Search for the cell housing the specified text and yield its [X, Y] center coordinate. 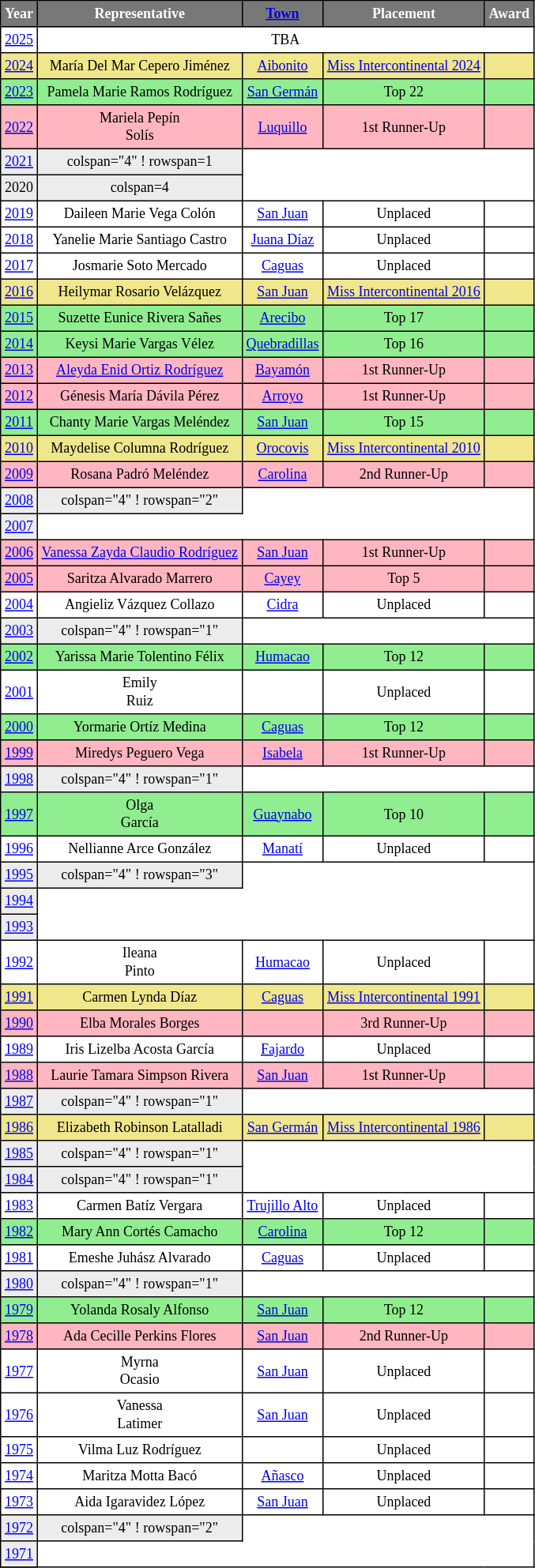
Miss Intercontinental 2010 [404, 449]
Juana Díaz [282, 240]
2008 [19, 501]
Miss Intercontinental 2016 [404, 292]
2012 [19, 397]
Mariela Pepín Solís [139, 127]
Angieliz Vázquez Collazo [139, 605]
Fajardo [282, 1049]
2009 [19, 474]
Placement [404, 14]
Top 15 [404, 422]
1971 [19, 1555]
Top 5 [404, 578]
2004 [19, 605]
1992 [19, 962]
1977 [19, 1371]
2015 [19, 318]
2019 [19, 213]
1973 [19, 1502]
Daileen Marie Vega Colón [139, 213]
1998 [19, 779]
Mary Ann Cortés Camacho [139, 1232]
Ileana Pinto [139, 962]
Ada Cecille Perkins Flores [139, 1337]
1974 [19, 1476]
2010 [19, 449]
1991 [19, 997]
Vanessa Latimer [139, 1415]
1985 [19, 1153]
Laurie Tamara Simpson Rivera [139, 1076]
Aibonito [282, 66]
Orocovis [282, 449]
Olga García [139, 814]
Cidra [282, 605]
2014 [19, 344]
Emeshe Juhász Alvarado [139, 1258]
Quebradillas [282, 344]
Yormarie Ortíz Medina [139, 727]
Maydelise Columna Rodríguez [139, 449]
1975 [19, 1450]
Emily Ruiz [139, 692]
Génesis María Dávila Pérez [139, 397]
Miss Intercontinental 1991 [404, 997]
Nellianne Arce González [139, 848]
2021 [19, 161]
Town [282, 14]
Miredys Peguero Vega [139, 754]
Representative [139, 14]
Elba Morales Borges [139, 1024]
Suzette Eunice Rivera Sañes [139, 318]
1999 [19, 754]
Miss Intercontinental 2024 [404, 66]
2023 [19, 92]
Arroyo [282, 397]
1984 [19, 1180]
Heilymar Rosario Velázquez [139, 292]
colspan=4 [139, 188]
Guaynabo [282, 814]
Pamela Marie Ramos Rodríguez [139, 92]
Aleyda Enid Ortiz Rodríguez [139, 370]
colspan="4" ! rowspan="3" [139, 875]
Vilma Luz Rodríguez [139, 1450]
1978 [19, 1337]
Iris Lizelba Acosta García [139, 1049]
Aida Igaravidez López [139, 1502]
Rosana Padró Meléndez [139, 474]
Top 10 [404, 814]
2005 [19, 578]
1972 [19, 1528]
Top 16 [404, 344]
1982 [19, 1232]
María Del Mar Cepero Jiménez [139, 66]
colspan="4" ! rowspan=1 [139, 161]
1990 [19, 1024]
Saritza Alvarado Marrero [139, 578]
2002 [19, 657]
1994 [19, 901]
Luquillo [282, 127]
2007 [19, 526]
Miss Intercontinental 1986 [404, 1128]
1996 [19, 848]
Award [509, 14]
Yolanda Rosaly Alfonso [139, 1310]
1989 [19, 1049]
Top 17 [404, 318]
2022 [19, 127]
1986 [19, 1128]
1983 [19, 1205]
1997 [19, 814]
Yarissa Marie Tolentino Félix [139, 657]
Josmarie Soto Mercado [139, 265]
Vanessa Zayda Claudio Rodríguez [139, 553]
2013 [19, 370]
Keysi Marie Vargas Vélez [139, 344]
2000 [19, 727]
Arecibo [282, 318]
2024 [19, 66]
1987 [19, 1101]
2017 [19, 265]
Yanelie Marie Santiago Castro [139, 240]
2018 [19, 240]
1988 [19, 1076]
Cayey [282, 578]
1981 [19, 1258]
3rd Runner-Up [404, 1024]
2016 [19, 292]
Carmen Lynda Díaz [139, 997]
1980 [19, 1284]
TBA [285, 39]
2001 [19, 692]
2025 [19, 39]
Trujillo Alto [282, 1205]
1979 [19, 1310]
1976 [19, 1415]
Carmen Batíz Vergara [139, 1205]
Maritza Motta Bacó [139, 1476]
Year [19, 14]
1993 [19, 927]
2006 [19, 553]
2003 [19, 630]
Elizabeth Robinson Latalladi [139, 1128]
Myrna Ocasio [139, 1371]
Isabela [282, 754]
Bayamón [282, 370]
2020 [19, 188]
2011 [19, 422]
Chanty Marie Vargas Meléndez [139, 422]
Manatí [282, 848]
Top 22 [404, 92]
Añasco [282, 1476]
1995 [19, 875]
